Search for the cell housing the specified text and yield its [x, y] center coordinate. 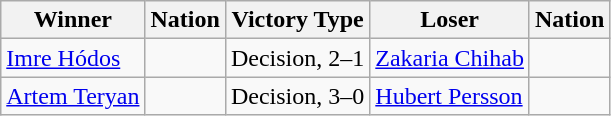
Decision, 2–1 [297, 58]
Winner [73, 20]
Decision, 3–0 [297, 96]
Artem Teryan [73, 96]
Imre Hódos [73, 58]
Hubert Persson [450, 96]
Victory Type [297, 20]
Loser [450, 20]
Zakaria Chihab [450, 58]
